Detect which cell encompasses the target text, then output its [x, y] center coordinate. 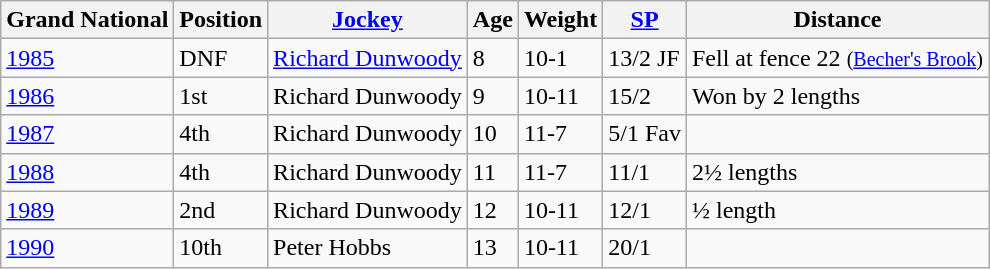
1989 [88, 210]
1st [221, 96]
15/2 [645, 96]
10 [492, 134]
1985 [88, 58]
11/1 [645, 172]
Won by 2 lengths [837, 96]
13/2 JF [645, 58]
1988 [88, 172]
Weight [560, 20]
11 [492, 172]
Position [221, 20]
1987 [88, 134]
2½ lengths [837, 172]
Distance [837, 20]
9 [492, 96]
½ length [837, 210]
2nd [221, 210]
12 [492, 210]
12/1 [645, 210]
SP [645, 20]
13 [492, 248]
Peter Hobbs [368, 248]
1990 [88, 248]
DNF [221, 58]
Fell at fence 22 (Becher's Brook) [837, 58]
Age [492, 20]
10th [221, 248]
1986 [88, 96]
5/1 Fav [645, 134]
Jockey [368, 20]
8 [492, 58]
10-1 [560, 58]
20/1 [645, 248]
Grand National [88, 20]
